Find where the given text appears and provide that cell's center as [x, y] coordinate. 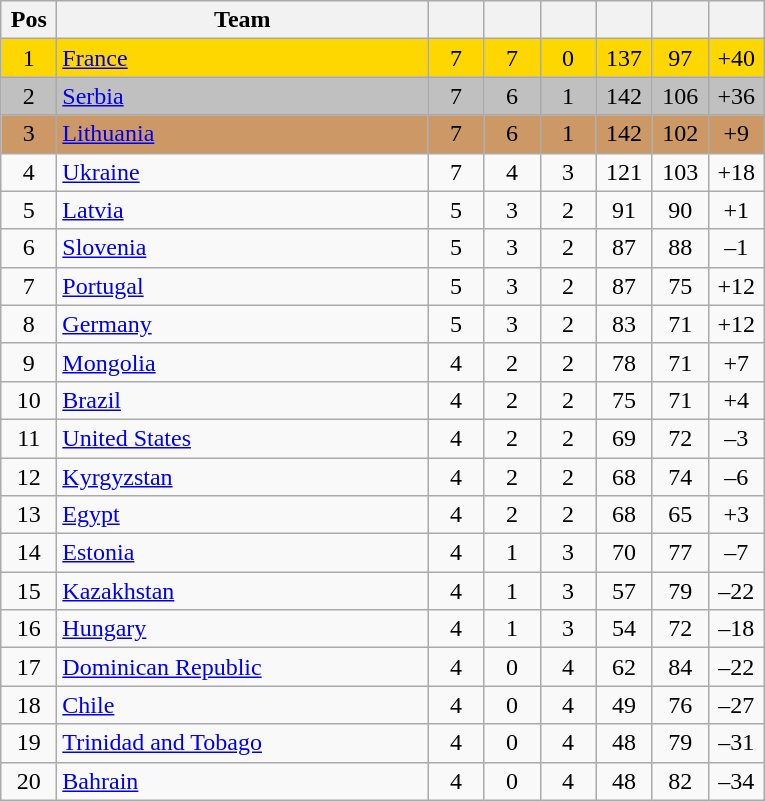
76 [680, 705]
69 [624, 438]
14 [29, 553]
16 [29, 629]
–31 [736, 743]
–6 [736, 477]
8 [29, 324]
+36 [736, 96]
121 [624, 172]
18 [29, 705]
17 [29, 667]
Trinidad and Tobago [242, 743]
106 [680, 96]
11 [29, 438]
Bahrain [242, 781]
90 [680, 210]
20 [29, 781]
74 [680, 477]
62 [624, 667]
70 [624, 553]
+3 [736, 515]
97 [680, 58]
–34 [736, 781]
+18 [736, 172]
83 [624, 324]
Egypt [242, 515]
Slovenia [242, 248]
84 [680, 667]
Dominican Republic [242, 667]
Kazakhstan [242, 591]
103 [680, 172]
12 [29, 477]
Team [242, 20]
82 [680, 781]
+4 [736, 400]
–3 [736, 438]
–18 [736, 629]
Estonia [242, 553]
54 [624, 629]
Portugal [242, 286]
+7 [736, 362]
–27 [736, 705]
Germany [242, 324]
78 [624, 362]
57 [624, 591]
137 [624, 58]
88 [680, 248]
9 [29, 362]
Ukraine [242, 172]
49 [624, 705]
Brazil [242, 400]
+1 [736, 210]
Mongolia [242, 362]
Lithuania [242, 134]
10 [29, 400]
France [242, 58]
Hungary [242, 629]
United States [242, 438]
Pos [29, 20]
–7 [736, 553]
+40 [736, 58]
77 [680, 553]
Chile [242, 705]
65 [680, 515]
–1 [736, 248]
19 [29, 743]
+9 [736, 134]
15 [29, 591]
Serbia [242, 96]
Kyrgyzstan [242, 477]
91 [624, 210]
Latvia [242, 210]
102 [680, 134]
13 [29, 515]
